Search for the cell housing the specified text and yield its (x, y) center coordinate. 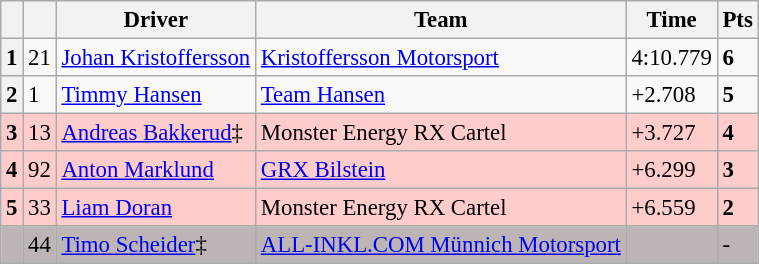
13 (40, 133)
Anton Marklund (156, 170)
ALL-INKL.COM Münnich Motorsport (440, 245)
6 (738, 58)
+2.708 (672, 95)
Johan Kristoffersson (156, 58)
Andreas Bakkerud‡ (156, 133)
Kristoffersson Motorsport (440, 58)
+3.727 (672, 133)
GRX Bilstein (440, 170)
Team (440, 20)
Liam Doran (156, 208)
+6.559 (672, 208)
Timo Scheider‡ (156, 245)
21 (40, 58)
+6.299 (672, 170)
Team Hansen (440, 95)
- (738, 245)
Pts (738, 20)
92 (40, 170)
44 (40, 245)
Driver (156, 20)
4:10.779 (672, 58)
Timmy Hansen (156, 95)
33 (40, 208)
Time (672, 20)
